Search for the cell housing the specified text and yield its [x, y] center coordinate. 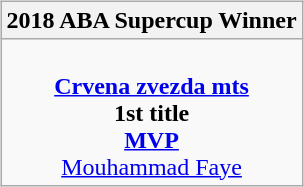
Crvena zvezda mts1st titleMVP Mouhammad Faye [152, 112]
2018 ABA Supercup Winner [152, 20]
